Return the [x, y] coordinate for the center point of the cell that contains the specified text.  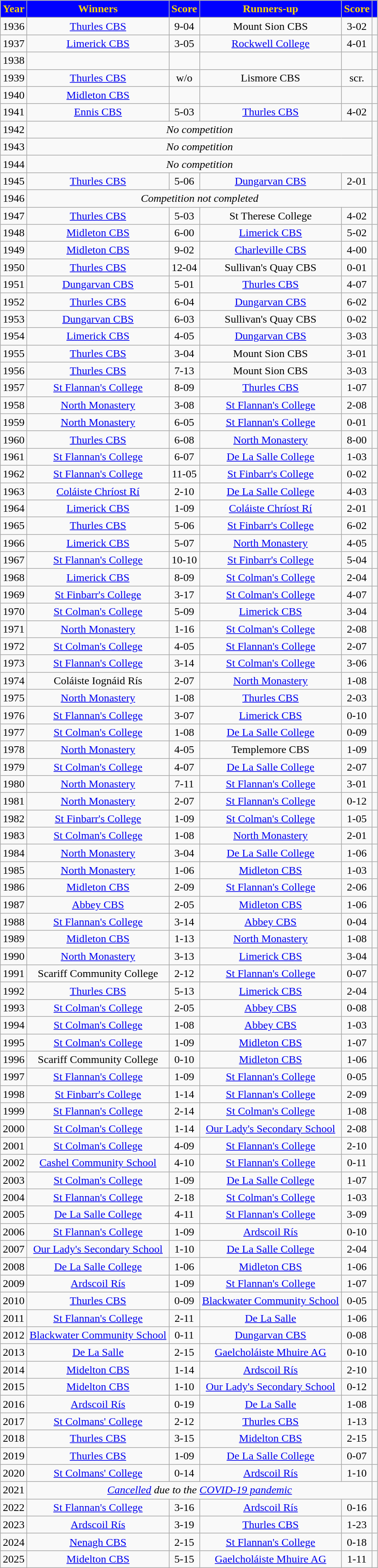
2009 [14, 1283]
1948 [14, 233]
1-11 [357, 1559]
9-04 [184, 26]
1962 [14, 474]
4-00 [357, 250]
1951 [14, 285]
1947 [14, 216]
2007 [14, 1249]
2022 [14, 1507]
1985 [14, 870]
3-08 [184, 405]
2004 [14, 1197]
5-15 [184, 1559]
11-05 [184, 474]
1971 [14, 629]
1992 [14, 991]
1949 [14, 250]
1977 [14, 732]
2025 [14, 1559]
0-18 [357, 1542]
2008 [14, 1266]
2005 [14, 1215]
2019 [14, 1456]
4-03 [357, 491]
1987 [14, 905]
1940 [14, 95]
7-13 [184, 371]
1998 [14, 1094]
1936 [14, 26]
St Therese College [270, 216]
2000 [14, 1129]
1978 [14, 749]
1937 [14, 43]
1994 [14, 1025]
3-16 [184, 1507]
2011 [14, 1318]
2012 [14, 1335]
3-15 [184, 1439]
2003 [14, 1180]
1968 [14, 577]
1938 [14, 61]
3-13 [184, 956]
2013 [14, 1353]
Cancelled due to the COVID-19 pandemic [200, 1490]
1966 [14, 543]
1945 [14, 181]
2002 [14, 1163]
1995 [14, 1042]
1993 [14, 1008]
2018 [14, 1439]
1959 [14, 422]
2015 [14, 1387]
1943 [14, 147]
12-04 [184, 267]
1941 [14, 112]
5-02 [357, 233]
3-05 [184, 43]
2021 [14, 1490]
2-14 [184, 1111]
Coláiste Iognáid Rís [98, 681]
2-06 [357, 887]
1970 [14, 612]
4-10 [184, 1163]
2006 [14, 1232]
1960 [14, 439]
1939 [14, 78]
6-08 [184, 439]
Winners [98, 9]
1958 [14, 405]
5-07 [184, 543]
1984 [14, 853]
6-00 [184, 233]
1989 [14, 939]
1969 [14, 595]
Competition not completed [200, 198]
1956 [14, 371]
1975 [14, 698]
2020 [14, 1473]
3-07 [184, 715]
1973 [14, 663]
10-10 [184, 560]
Runners-up [270, 9]
scr. [357, 78]
1-16 [184, 629]
Rockwell College [270, 43]
1961 [14, 457]
7-11 [184, 784]
1944 [14, 164]
2024 [14, 1542]
3-09 [357, 1215]
5-13 [184, 991]
1963 [14, 491]
1-23 [357, 1525]
2017 [14, 1421]
2-11 [184, 1318]
4-11 [184, 1215]
6-05 [184, 422]
1983 [14, 836]
6-04 [184, 302]
5-01 [184, 285]
1976 [14, 715]
3-19 [184, 1525]
1981 [14, 801]
6-07 [184, 457]
2016 [14, 1404]
1946 [14, 198]
1982 [14, 819]
1996 [14, 1060]
1957 [14, 388]
Lismore CBS [270, 78]
2014 [14, 1370]
2-03 [357, 698]
9-02 [184, 250]
Year [14, 9]
1965 [14, 526]
2001 [14, 1146]
1979 [14, 767]
Charleville CBS [270, 250]
1990 [14, 956]
w/o [184, 78]
1964 [14, 509]
6-03 [184, 319]
1980 [14, 784]
1942 [14, 129]
1991 [14, 973]
0-14 [184, 1473]
3-17 [184, 595]
1953 [14, 319]
1972 [14, 646]
1-05 [357, 819]
Templemore CBS [270, 749]
1974 [14, 681]
1954 [14, 336]
1955 [14, 353]
Cashel Community School [98, 1163]
5-09 [184, 612]
5-04 [357, 560]
0-19 [184, 1404]
1952 [14, 302]
0-16 [357, 1507]
3-02 [357, 26]
1986 [14, 887]
2-18 [184, 1197]
3-06 [357, 663]
0-04 [357, 922]
4-09 [184, 1146]
1999 [14, 1111]
Ennis CBS [98, 112]
Nenagh CBS [98, 1542]
1988 [14, 922]
4-01 [357, 43]
1950 [14, 267]
8-00 [357, 439]
2023 [14, 1525]
2010 [14, 1301]
1997 [14, 1077]
1967 [14, 560]
